Determine the [x, y] coordinate at the center of the cell enclosing the given text.  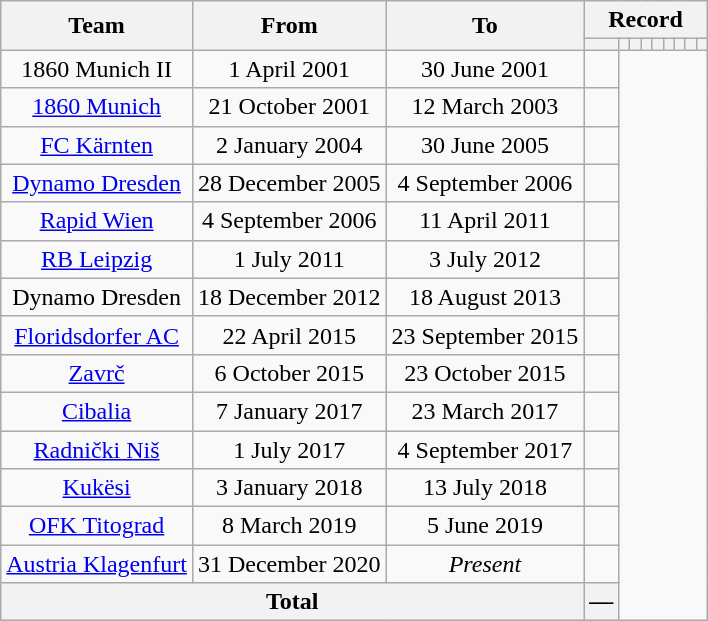
Austria Klagenfurt [97, 564]
6 October 2015 [289, 373]
1860 Munich [97, 107]
Present [485, 564]
Zavrč [97, 373]
4 September 2017 [485, 449]
13 July 2018 [485, 488]
30 June 2001 [485, 69]
30 June 2005 [485, 145]
1 July 2011 [289, 259]
To [485, 26]
3 January 2018 [289, 488]
OFK Titograd [97, 526]
8 March 2019 [289, 526]
11 April 2011 [485, 221]
21 October 2001 [289, 107]
Rapid Wien [97, 221]
FC Kärnten [97, 145]
1 July 2017 [289, 449]
23 October 2015 [485, 373]
Record [646, 20]
Radnički Niš [97, 449]
18 August 2013 [485, 297]
Total [292, 602]
1860 Munich II [97, 69]
18 December 2012 [289, 297]
5 June 2019 [485, 526]
From [289, 26]
31 December 2020 [289, 564]
28 December 2005 [289, 183]
1 April 2001 [289, 69]
Cibalia [97, 411]
23 March 2017 [485, 411]
12 March 2003 [485, 107]
2 January 2004 [289, 145]
Kukësi [97, 488]
Floridsdorfer AC [97, 335]
23 September 2015 [485, 335]
Team [97, 26]
3 July 2012 [485, 259]
— [602, 602]
22 April 2015 [289, 335]
RB Leipzig [97, 259]
7 January 2017 [289, 411]
